Pinpoint the cell where the given text exists, returning its [X, Y] midpoint coordinate. 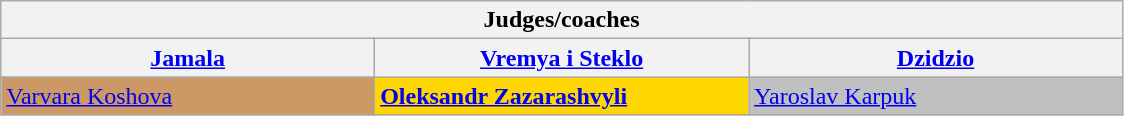
Yaroslav Karpuk [936, 96]
Varvara Koshova [188, 96]
Vremya i Steklo [562, 58]
Oleksandr Zazarashvyli [562, 96]
Dzidzio [936, 58]
Judges/coaches [562, 20]
Jamala [188, 58]
